Determine the (x, y) coordinate at the center of the cell enclosing the given text.  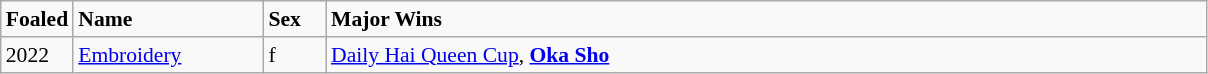
f (294, 55)
Daily Hai Queen Cup, Oka Sho (766, 55)
Embroidery (168, 55)
Name (168, 19)
Foaled (37, 19)
Major Wins (766, 19)
2022 (37, 55)
Sex (294, 19)
